Output the (X, Y) coordinate of the center of the cell containing the given text.  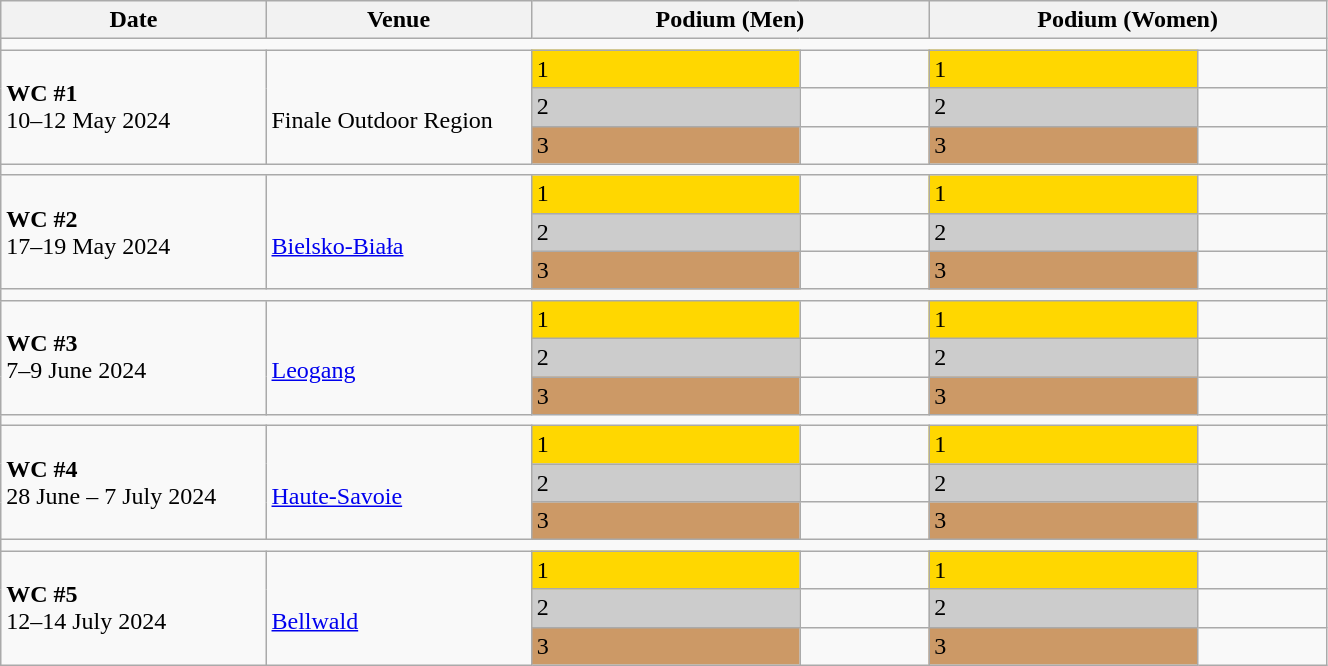
Podium (Men) (730, 20)
Podium (Women) (1128, 20)
WC #3 7–9 June 2024 (134, 357)
Haute-Savoie (398, 483)
Date (134, 20)
Venue (398, 20)
WC #2 17–19 May 2024 (134, 232)
Bielsko-Biała (398, 232)
WC #4 28 June – 7 July 2024 (134, 483)
Bellwald (398, 608)
WC #1 10–12 May 2024 (134, 107)
Leogang (398, 357)
Finale Outdoor Region (398, 107)
WC #5 12–14 July 2024 (134, 608)
